Provide the [x, y] coordinate of the cell's center where the given text is located.  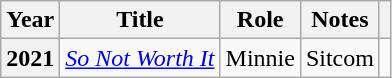
Minnie [260, 58]
Notes [340, 20]
Title [140, 20]
2021 [30, 58]
Sitcom [340, 58]
So Not Worth It [140, 58]
Year [30, 20]
Role [260, 20]
